Find where the given text appears and provide that cell's center as (x, y) coordinate. 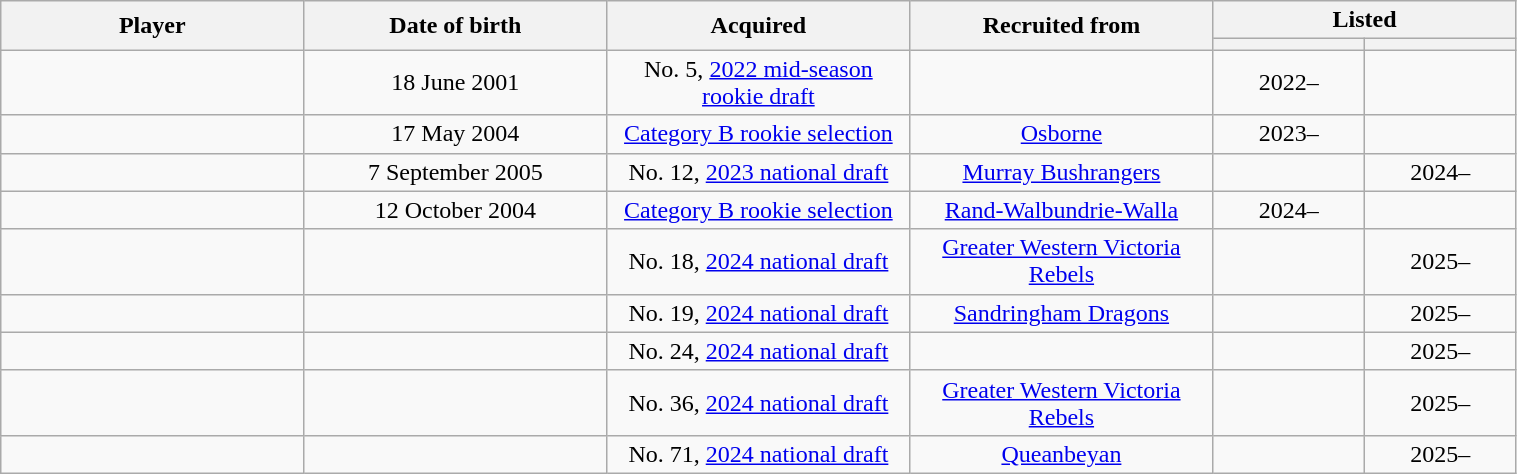
Murray Bushrangers (1062, 172)
Queanbeyan (1062, 454)
Listed (1364, 20)
17 May 2004 (456, 134)
2022– (1289, 82)
No. 24, 2024 national draft (758, 351)
Rand-Walbundrie-Walla (1062, 210)
No. 5, 2022 mid-season rookie draft (758, 82)
12 October 2004 (456, 210)
No. 19, 2024 national draft (758, 313)
7 September 2005 (456, 172)
Acquired (758, 26)
No. 12, 2023 national draft (758, 172)
No. 71, 2024 national draft (758, 454)
No. 36, 2024 national draft (758, 402)
Osborne (1062, 134)
Sandringham Dragons (1062, 313)
2023– (1289, 134)
Player (152, 26)
No. 18, 2024 national draft (758, 262)
Date of birth (456, 26)
18 June 2001 (456, 82)
Recruited from (1062, 26)
